Return the [x, y] coordinate for the center point of the cell that contains the specified text.  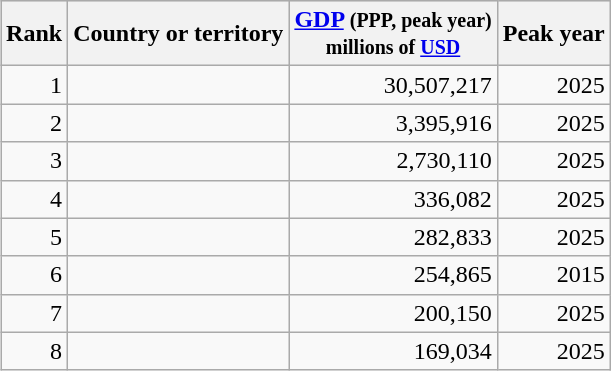
8 [34, 351]
5 [34, 237]
Peak year [554, 34]
GDP (PPP, peak year)millions of USD [393, 34]
200,150 [393, 313]
254,865 [393, 275]
3,395,916 [393, 123]
Rank [34, 34]
3 [34, 161]
169,034 [393, 351]
336,082 [393, 199]
6 [34, 275]
2 [34, 123]
7 [34, 313]
Country or territory [178, 34]
282,833 [393, 237]
2,730,110 [393, 161]
2015 [554, 275]
30,507,217 [393, 85]
4 [34, 199]
1 [34, 85]
